Determine the [x, y] coordinate at the center of the cell enclosing the given text.  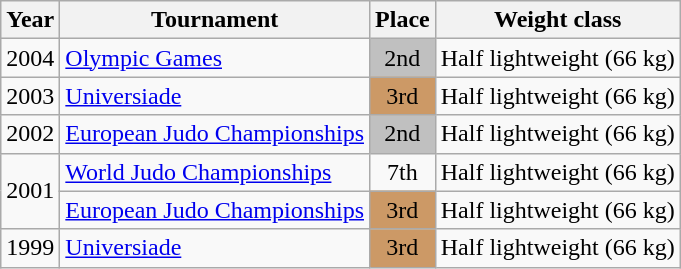
2003 [30, 96]
2002 [30, 134]
2001 [30, 191]
Tournament [215, 20]
2004 [30, 58]
1999 [30, 248]
World Judo Championships [215, 172]
Weight class [558, 20]
Olympic Games [215, 58]
Place [403, 20]
Year [30, 20]
7th [403, 172]
